Search for the cell housing the specified text and yield its (x, y) center coordinate. 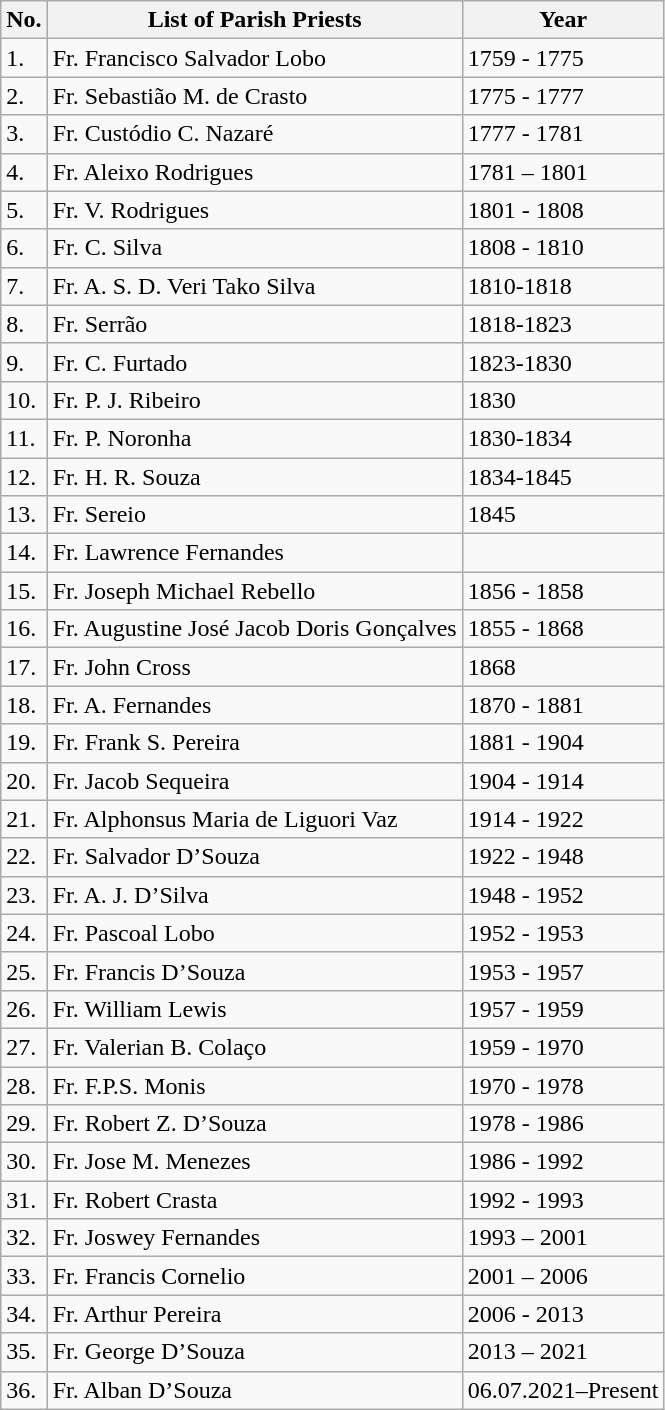
2013 – 2021 (563, 1352)
30. (24, 1162)
11. (24, 438)
Fr. P. Noronha (254, 438)
21. (24, 819)
4. (24, 172)
31. (24, 1200)
2. (24, 96)
1953 - 1957 (563, 971)
Fr. Robert Crasta (254, 1200)
16. (24, 629)
1781 – 1801 (563, 172)
15. (24, 591)
1978 - 1986 (563, 1124)
Fr. Francis D’Souza (254, 971)
7. (24, 286)
Fr. George D’Souza (254, 1352)
1922 - 1948 (563, 857)
1777 - 1781 (563, 134)
1952 - 1953 (563, 933)
Fr. Serrão (254, 324)
1856 - 1858 (563, 591)
10. (24, 400)
1845 (563, 515)
22. (24, 857)
27. (24, 1047)
20. (24, 781)
28. (24, 1085)
1986 - 1992 (563, 1162)
1870 - 1881 (563, 705)
34. (24, 1314)
13. (24, 515)
1759 - 1775 (563, 58)
1881 - 1904 (563, 743)
1914 - 1922 (563, 819)
29. (24, 1124)
8. (24, 324)
1818-1823 (563, 324)
19. (24, 743)
06.07.2021–Present (563, 1390)
1993 – 2001 (563, 1238)
Fr. Alban D’Souza (254, 1390)
36. (24, 1390)
Fr. Alphonsus Maria de Liguori Vaz (254, 819)
Fr. Augustine José Jacob Doris Gonçalves (254, 629)
35. (24, 1352)
Fr. Robert Z. D’Souza (254, 1124)
Fr. A. Fernandes (254, 705)
5. (24, 210)
Fr. C. Silva (254, 248)
33. (24, 1276)
1808 - 1810 (563, 248)
Fr. Joswey Fernandes (254, 1238)
1855 - 1868 (563, 629)
Fr. Francisco Salvador Lobo (254, 58)
24. (24, 933)
Fr. Sereio (254, 515)
Fr. Lawrence Fernandes (254, 553)
Fr. Joseph Michael Rebello (254, 591)
Fr. V. Rodrigues (254, 210)
2001 – 2006 (563, 1276)
1948 - 1952 (563, 895)
1830-1834 (563, 438)
Fr. Pascoal Lobo (254, 933)
23. (24, 895)
Fr. A. S. D. Veri Tako Silva (254, 286)
26. (24, 1009)
Fr. C. Furtado (254, 362)
1868 (563, 667)
9. (24, 362)
No. (24, 20)
Fr. Arthur Pereira (254, 1314)
Fr. John Cross (254, 667)
Fr. H. R. Souza (254, 477)
1810-1818 (563, 286)
Fr. Francis Cornelio (254, 1276)
1959 - 1970 (563, 1047)
Fr. Salvador D’Souza (254, 857)
14. (24, 553)
18. (24, 705)
Fr. A. J. D’Silva (254, 895)
List of Parish Priests (254, 20)
Fr. Jose M. Menezes (254, 1162)
12. (24, 477)
1834-1845 (563, 477)
32. (24, 1238)
1970 - 1978 (563, 1085)
1830 (563, 400)
Fr. William Lewis (254, 1009)
3. (24, 134)
1823-1830 (563, 362)
1957 - 1959 (563, 1009)
17. (24, 667)
1992 - 1993 (563, 1200)
1. (24, 58)
Year (563, 20)
2006 - 2013 (563, 1314)
25. (24, 971)
1775 - 1777 (563, 96)
Fr. P. J. Ribeiro (254, 400)
Fr. Jacob Sequeira (254, 781)
Fr. Valerian B. Colaço (254, 1047)
Fr. Aleixo Rodrigues (254, 172)
Fr. Sebastião M. de Crasto (254, 96)
Fr. Custódio C. Nazaré (254, 134)
1904 - 1914 (563, 781)
Fr. F.P.S. Monis (254, 1085)
Fr. Frank S. Pereira (254, 743)
6. (24, 248)
1801 - 1808 (563, 210)
